Return the [x, y] coordinate for the center point of the cell that contains the specified text.  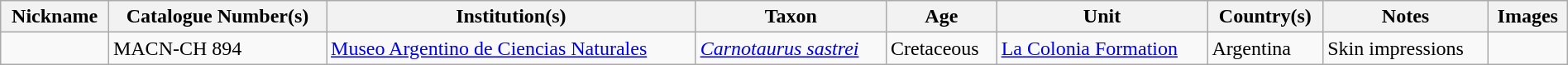
Unit [1102, 17]
Taxon [791, 17]
Institution(s) [511, 17]
Country(s) [1265, 17]
Catalogue Number(s) [217, 17]
Cretaceous [941, 48]
La Colonia Formation [1102, 48]
Skin impressions [1406, 48]
MACN-CH 894 [217, 48]
Age [941, 17]
Museo Argentino de Ciencias Naturales [511, 48]
Carnotaurus sastrei [791, 48]
Notes [1406, 17]
Images [1527, 17]
Argentina [1265, 48]
Nickname [55, 17]
